Find where the given text appears and provide that cell's center as (X, Y) coordinate. 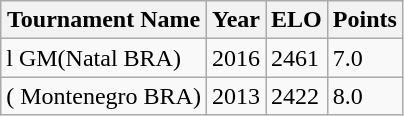
8.0 (364, 96)
( Montenegro BRA) (104, 96)
2013 (236, 96)
2422 (297, 96)
Tournament Name (104, 20)
ELO (297, 20)
Points (364, 20)
2016 (236, 58)
2461 (297, 58)
l GM(Natal BRA) (104, 58)
Year (236, 20)
7.0 (364, 58)
